Return [X, Y] of the center of cell containing provided text 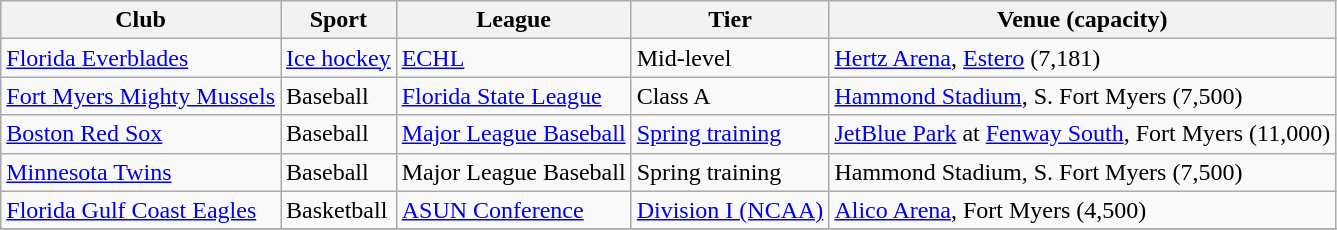
Fort Myers Mighty Mussels [141, 96]
JetBlue Park at Fenway South, Fort Myers (11,000) [1082, 134]
Boston Red Sox [141, 134]
Tier [730, 20]
Basketball [338, 210]
Club [141, 20]
Florida Everblades [141, 58]
League [514, 20]
Hertz Arena, Estero (7,181) [1082, 58]
Class A [730, 96]
Sport [338, 20]
Alico Arena, Fort Myers (4,500) [1082, 210]
Ice hockey [338, 58]
ASUN Conference [514, 210]
Venue (capacity) [1082, 20]
Mid-level [730, 58]
Florida State League [514, 96]
Florida Gulf Coast Eagles [141, 210]
ECHL [514, 58]
Minnesota Twins [141, 172]
Division I (NCAA) [730, 210]
